Search for the cell housing the specified text and yield its (X, Y) center coordinate. 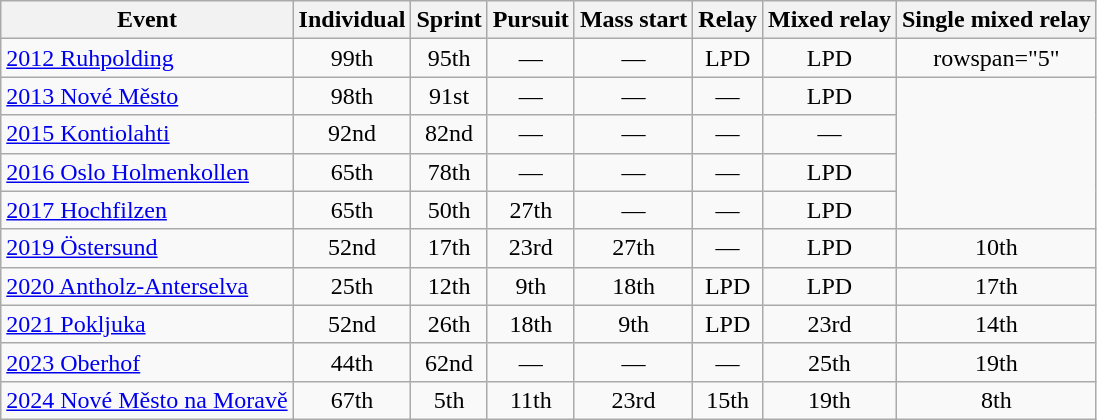
12th (449, 286)
92nd (352, 134)
15th (728, 400)
2013 Nové Město (147, 96)
2019 Östersund (147, 248)
2012 Ruhpolding (147, 58)
Mixed relay (829, 20)
67th (352, 400)
5th (449, 400)
98th (352, 96)
Sprint (449, 20)
62nd (449, 362)
Single mixed relay (996, 20)
2023 Oberhof (147, 362)
10th (996, 248)
14th (996, 324)
78th (449, 172)
95th (449, 58)
2020 Antholz-Anterselva (147, 286)
rowspan="5" (996, 58)
99th (352, 58)
2015 Kontiolahti (147, 134)
2021 Pokljuka (147, 324)
8th (996, 400)
11th (530, 400)
91st (449, 96)
82nd (449, 134)
2024 Nové Město na Moravě (147, 400)
2016 Oslo Holmenkollen (147, 172)
Mass start (633, 20)
44th (352, 362)
Individual (352, 20)
2017 Hochfilzen (147, 210)
50th (449, 210)
26th (449, 324)
Pursuit (530, 20)
Event (147, 20)
Relay (728, 20)
